From the cell containing the given text, extract its center point as [X, Y] coordinate. 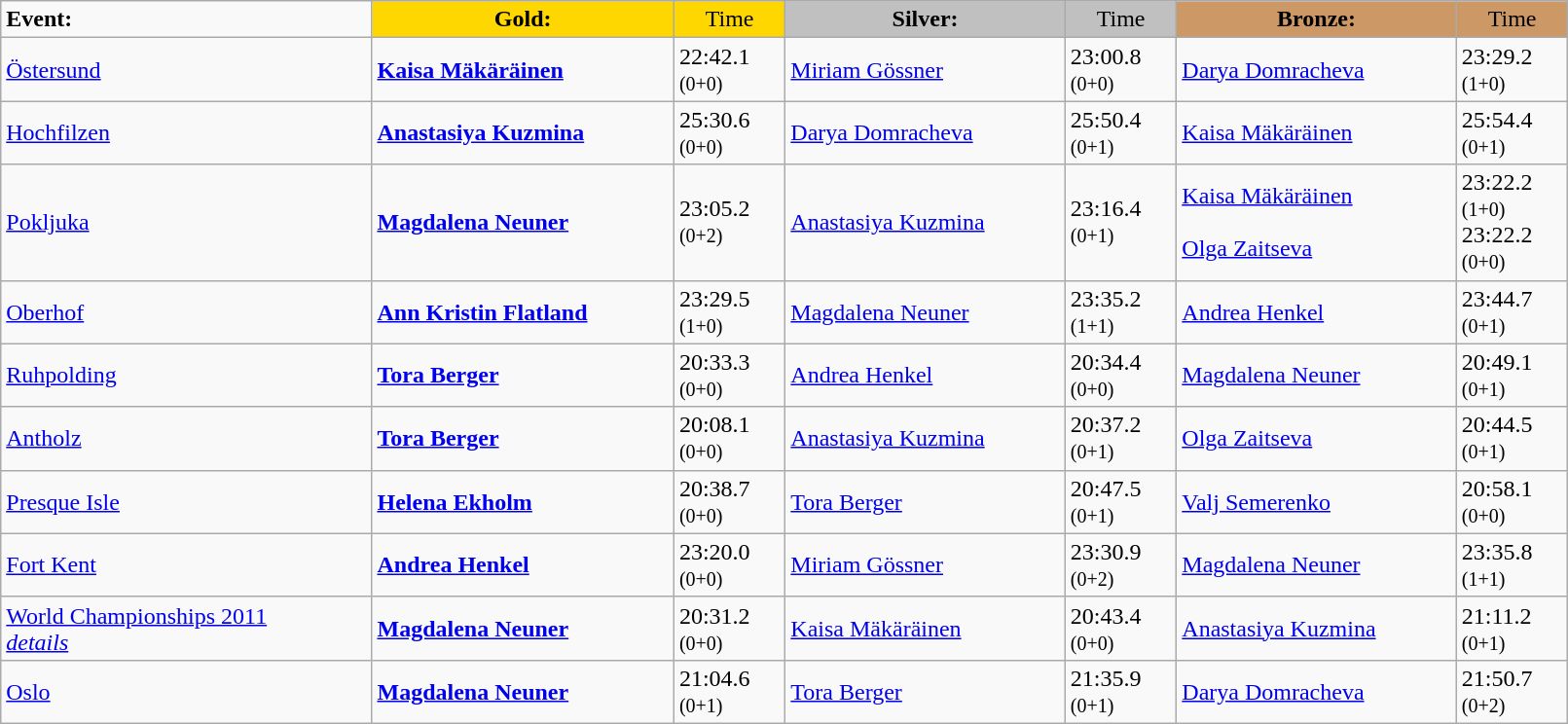
25:50.4(0+1) [1120, 132]
23:29.5(1+0) [729, 311]
25:30.6(0+0) [729, 132]
20:31.2(0+0) [729, 629]
21:50.7(0+2) [1513, 691]
Silver: [926, 19]
22:42.1(0+0) [729, 70]
20:49.1(0+1) [1513, 376]
20:34.4(0+0) [1120, 376]
Olga Zaitseva [1317, 438]
Presque Isle [187, 502]
Bronze: [1317, 19]
Kaisa MäkäräinenOlga Zaitseva [1317, 222]
Event: [187, 19]
Antholz [187, 438]
21:11.2(0+1) [1513, 629]
20:37.2(0+1) [1120, 438]
Helena Ekholm [523, 502]
23:44.7(0+1) [1513, 311]
20:08.1(0+0) [729, 438]
20:33.3(0+0) [729, 376]
20:47.5(0+1) [1120, 502]
Hochfilzen [187, 132]
23:00.8(0+0) [1120, 70]
23:16.4(0+1) [1120, 222]
20:44.5(0+1) [1513, 438]
23:20.0(0+0) [729, 564]
21:35.9(0+1) [1120, 691]
21:04.6(0+1) [729, 691]
Oslo [187, 691]
Östersund [187, 70]
Ruhpolding [187, 376]
23:30.9(0+2) [1120, 564]
23:29.2(1+0) [1513, 70]
23:35.8(1+1) [1513, 564]
20:58.1(0+0) [1513, 502]
Gold: [523, 19]
Oberhof [187, 311]
Pokljuka [187, 222]
23:05.2(0+2) [729, 222]
Valj Semerenko [1317, 502]
Ann Kristin Flatland [523, 311]
Fort Kent [187, 564]
World Championships 2011details [187, 629]
23:22.2(1+0)23:22.2(0+0) [1513, 222]
20:38.7(0+0) [729, 502]
25:54.4(0+1) [1513, 132]
20:43.4(0+0) [1120, 629]
23:35.2(1+1) [1120, 311]
